Scan for the cell matching the given text and deliver its [X, Y] coordinate at center. 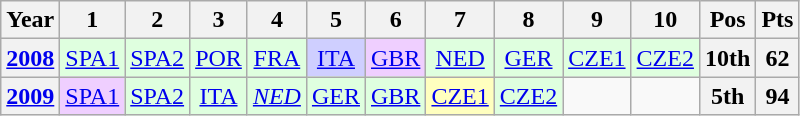
10 [665, 20]
1 [92, 20]
Pos [727, 20]
9 [597, 20]
3 [219, 20]
FRA [276, 58]
62 [778, 58]
10th [727, 58]
POR [219, 58]
94 [778, 96]
6 [395, 20]
2 [158, 20]
8 [528, 20]
5th [727, 96]
5 [336, 20]
Year [30, 20]
Pts [778, 20]
4 [276, 20]
2008 [30, 58]
7 [460, 20]
2009 [30, 96]
